Search for the cell housing the specified text and yield its (x, y) center coordinate. 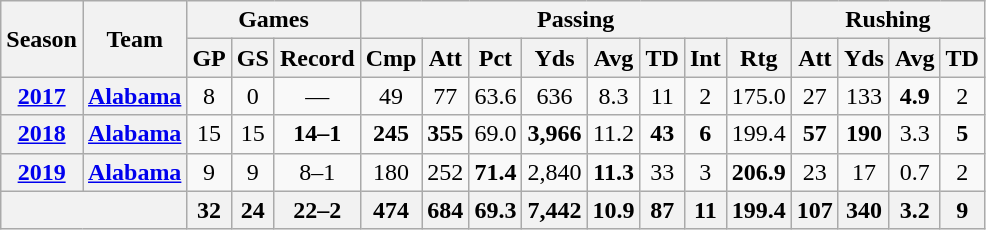
14–1 (317, 134)
7,442 (554, 210)
5 (962, 134)
340 (864, 210)
8–1 (317, 172)
190 (864, 134)
3,966 (554, 134)
Games (274, 20)
69.0 (496, 134)
71.4 (496, 172)
11.3 (614, 172)
— (317, 96)
Cmp (391, 58)
10.9 (614, 210)
77 (446, 96)
22–2 (317, 210)
0.7 (914, 172)
32 (209, 210)
2017 (42, 96)
69.3 (496, 210)
4.9 (914, 96)
17 (864, 172)
245 (391, 134)
63.6 (496, 96)
355 (446, 134)
107 (814, 210)
43 (662, 134)
Record (317, 58)
27 (814, 96)
636 (554, 96)
33 (662, 172)
3.3 (914, 134)
24 (252, 210)
Pct (496, 58)
0 (252, 96)
Rushing (888, 20)
Passing (576, 20)
252 (446, 172)
GS (252, 58)
133 (864, 96)
6 (705, 134)
180 (391, 172)
8.3 (614, 96)
3 (705, 172)
GP (209, 58)
Season (42, 39)
2019 (42, 172)
Rtg (758, 58)
11.2 (614, 134)
87 (662, 210)
23 (814, 172)
Int (705, 58)
Team (134, 39)
175.0 (758, 96)
8 (209, 96)
2,840 (554, 172)
684 (446, 210)
3.2 (914, 210)
2018 (42, 134)
49 (391, 96)
57 (814, 134)
206.9 (758, 172)
474 (391, 210)
